Scan for the cell matching the given text and deliver its [X, Y] coordinate at center. 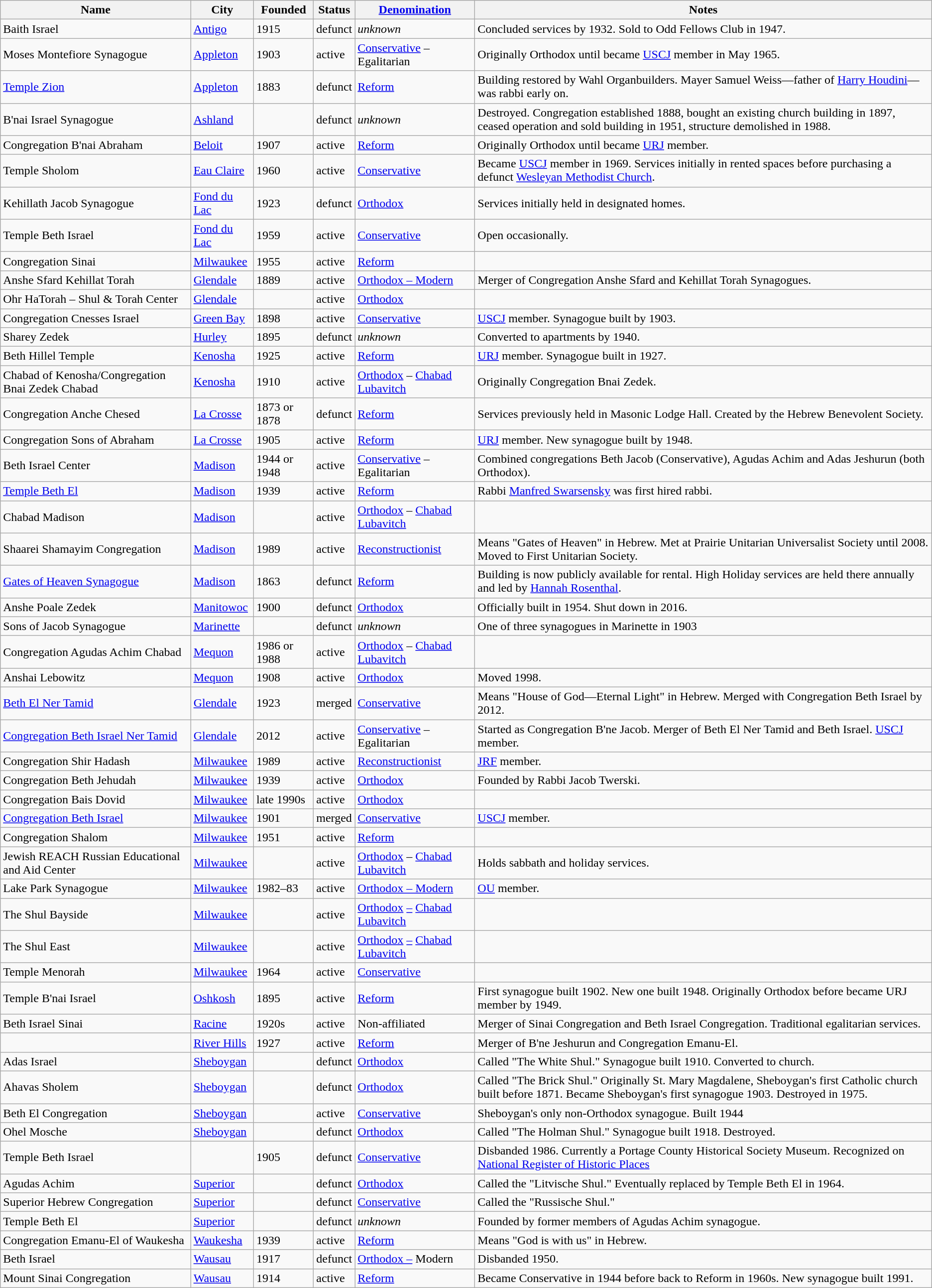
1959 [283, 235]
Congregation Agudas Achim Chabad [96, 651]
Merger of Sinai Congregation and Beth Israel Congregation. Traditional egalitarian services. [703, 1024]
City [222, 10]
Building is now publicly available for rental. High Holiday services are held there annually and led by Hannah Rosenthal. [703, 582]
late 1990s [283, 799]
Sheboygan's only non-Orthodox synagogue. Built 1944 [703, 1113]
River Hills [222, 1042]
Moses Montefiore Synagogue [96, 55]
Jewish REACH Russian Educational and Aid Center [96, 863]
Founded by former members of Agudas Achim synagogue. [703, 1221]
Congregation Shalom [96, 837]
Merger of B'ne Jeshurun and Congregation Emanu-El. [703, 1042]
1964 [283, 972]
Called the "Litvische Shul." Eventually replaced by Temple Beth El in 1964. [703, 1183]
Congregation Beth Israel [96, 818]
Ohr HaTorah – Shul & Torah Center [96, 299]
Services previously held in Masonic Lodge Hall. Created by the Hebrew Benevolent Society. [703, 414]
Beloit [222, 145]
Means "House of God—Eternal Light" in Hebrew. Merged with Congregation Beth Israel by 2012. [703, 703]
Manitowoc [222, 607]
Building restored by Wahl Organbuilders. Mayer Samuel Weiss—father of Harry Houdini—was rabbi early on. [703, 87]
The Shul East [96, 946]
1900 [283, 607]
Became USCJ member in 1969. Services initially in rented spaces before purchasing a defunct Wesleyan Methodist Church. [703, 170]
1907 [283, 145]
Congregation B'nai Abraham [96, 145]
Rabbi Manfred Swarsensky was first hired rabbi. [703, 491]
Beth Israel [96, 1259]
Congregation Beth Israel Ner Tamid [96, 735]
Beth El Congregation [96, 1113]
Gates of Heaven Synagogue [96, 582]
Founded by Rabbi Jacob Twerski. [703, 780]
URJ member. Synagogue built in 1927. [703, 356]
1898 [283, 318]
Name [96, 10]
Anshe Sfard Kehillat Torah [96, 280]
Denomination [415, 10]
1903 [283, 55]
1986 or 1988 [283, 651]
1955 [283, 261]
1889 [283, 280]
1917 [283, 1259]
Agudas Achim [96, 1183]
1883 [283, 87]
Superior Hebrew Congregation [96, 1202]
Beth Israel Center [96, 465]
Conservative –Egalitarian [415, 465]
Congregation Bais Dovid [96, 799]
Ashland [222, 120]
Congregation Shir Hadash [96, 762]
Adas Israel [96, 1061]
1910 [283, 382]
Originally Congregation Bnai Zedek. [703, 382]
1944 or 1948 [283, 465]
Anshe Poale Zedek [96, 607]
Originally Orthodox until became URJ member. [703, 145]
1915 [283, 29]
OU member. [703, 889]
Non-affiliated [415, 1024]
Lake Park Synagogue [96, 889]
1908 [283, 677]
Temple B'nai Israel [96, 998]
Founded [283, 10]
B'nai Israel Synagogue [96, 120]
Congregation Sinai [96, 261]
Kehillath Jacob Synagogue [96, 203]
Means "God is with us" in Hebrew. [703, 1240]
Started as Congregation B'ne Jacob. Merger of Beth El Ner Tamid and Beth Israel. USCJ member. [703, 735]
Concluded services by 1932. Sold to Odd Fellows Club in 1947. [703, 29]
Hurley [222, 337]
Temple Menorah [96, 972]
Anshai Lebowitz [96, 677]
Combined congregations Beth Jacob (Conservative), Agudas Achim and Adas Jeshurun (both Orthodox). [703, 465]
Sharey Zedek [96, 337]
1982–83 [283, 889]
Shaarei Shamayim Congregation [96, 549]
USCJ member. [703, 818]
Merger of Congregation Anshe Sfard and Kehillat Torah Synagogues. [703, 280]
Waukesha [222, 1240]
2012 [283, 735]
The Shul Bayside [96, 914]
Moved 1998. [703, 677]
Antigo [222, 29]
Eau Claire [222, 170]
Oshkosh [222, 998]
Converted to apartments by 1940. [703, 337]
Called "The White Shul." Synagogue built 1910. Converted to church. [703, 1061]
1925 [283, 356]
USCJ member. Synagogue built by 1903. [703, 318]
Congregation Sons of Abraham [96, 440]
URJ member. New synagogue built by 1948. [703, 440]
JRF member. [703, 762]
Ahavas Sholem [96, 1087]
Disbanded 1986. Currently a Portage County Historical Society Museum. Recognized on National Register of Historic Places [703, 1158]
Called the "Russische Shul." [703, 1202]
First synagogue built 1902. New one built 1948. Originally Orthodox before became URJ member by 1949. [703, 998]
Holds sabbath and holiday services. [703, 863]
Beth Israel Sinai [96, 1024]
Congregation Beth Jehudah [96, 780]
Ohel Mosche [96, 1132]
1927 [283, 1042]
Notes [703, 10]
Marinette [222, 626]
1863 [283, 582]
1951 [283, 837]
Congregation Emanu-El of Waukesha [96, 1240]
Temple Sholom [96, 170]
Status [335, 10]
1901 [283, 818]
Means "Gates of Heaven" in Hebrew. Met at Prairie Unitarian Universalist Society until 2008. Moved to First Unitarian Society. [703, 549]
Temple Zion [96, 87]
Congregation Cnesses Israel [96, 318]
Originally Orthodox until became USCJ member in May 1965. [703, 55]
1873 or 1878 [283, 414]
Became Conservative in 1944 before back to Reform in 1960s. New synagogue built 1991. [703, 1278]
1960 [283, 170]
Beth El Ner Tamid [96, 703]
One of three synagogues in Marinette in 1903 [703, 626]
Called "The Holman Shul." Synagogue built 1918. Destroyed. [703, 1132]
Officially built in 1954. Shut down in 2016. [703, 607]
Chabad of Kenosha/Congregation Bnai Zedek Chabad [96, 382]
Sons of Jacob Synagogue [96, 626]
Mount Sinai Congregation [96, 1278]
Racine [222, 1024]
Open occasionally. [703, 235]
1914 [283, 1278]
Services initially held in designated homes. [703, 203]
Beth Hillel Temple [96, 356]
Baith Israel [96, 29]
1920s [283, 1024]
Disbanded 1950. [703, 1259]
Chabad Madison [96, 517]
Green Bay [222, 318]
Congregation Anche Chesed [96, 414]
